Detect which cell encompasses the target text, then output its [X, Y] center coordinate. 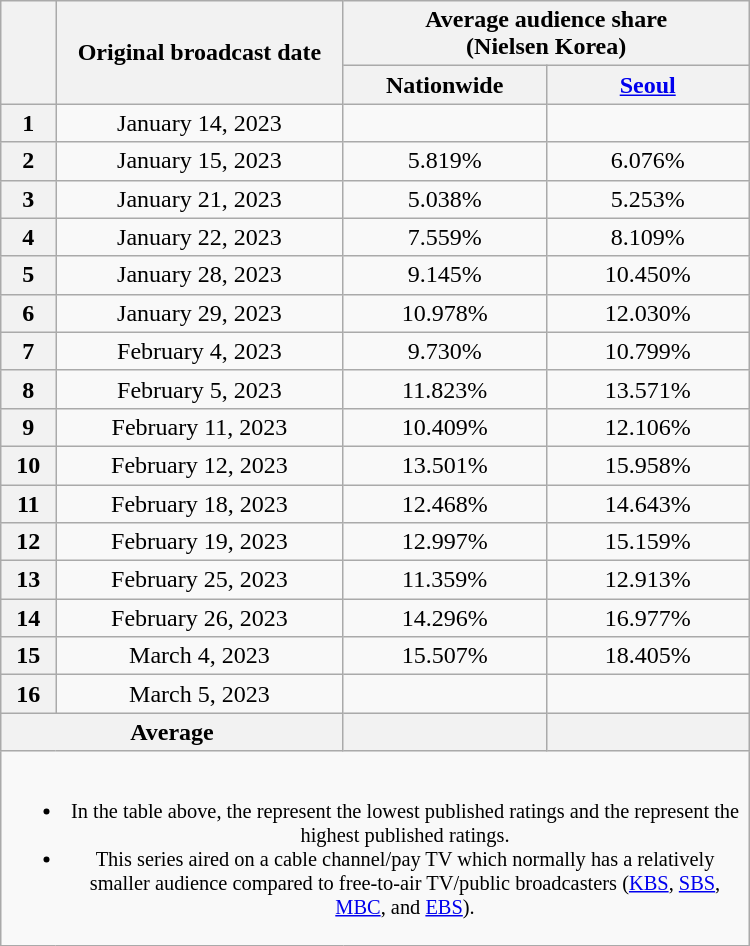
March 4, 2023 [200, 656]
12.106% [648, 427]
Nationwide [444, 85]
5.253% [648, 199]
13.501% [444, 465]
10.799% [648, 351]
16 [28, 694]
13 [28, 580]
1 [28, 123]
January 21, 2023 [200, 199]
14.643% [648, 503]
February 11, 2023 [200, 427]
8.109% [648, 237]
Average audience share(Nielsen Korea) [546, 34]
14 [28, 618]
January 14, 2023 [200, 123]
18.405% [648, 656]
12.997% [444, 542]
5.038% [444, 199]
7.559% [444, 237]
March 5, 2023 [200, 694]
10.978% [444, 313]
9.145% [444, 275]
February 19, 2023 [200, 542]
3 [28, 199]
10.450% [648, 275]
14.296% [444, 618]
Original broadcast date [200, 52]
10 [28, 465]
16.977% [648, 618]
Average [172, 732]
6 [28, 313]
February 5, 2023 [200, 389]
15.159% [648, 542]
9 [28, 427]
15.507% [444, 656]
5.819% [444, 161]
10.409% [444, 427]
12.468% [444, 503]
7 [28, 351]
January 15, 2023 [200, 161]
January 22, 2023 [200, 237]
12 [28, 542]
11.359% [444, 580]
12.030% [648, 313]
February 26, 2023 [200, 618]
February 18, 2023 [200, 503]
February 25, 2023 [200, 580]
6.076% [648, 161]
2 [28, 161]
February 12, 2023 [200, 465]
January 28, 2023 [200, 275]
4 [28, 237]
9.730% [444, 351]
13.571% [648, 389]
8 [28, 389]
February 4, 2023 [200, 351]
15 [28, 656]
11 [28, 503]
Seoul [648, 85]
12.913% [648, 580]
January 29, 2023 [200, 313]
15.958% [648, 465]
11.823% [444, 389]
5 [28, 275]
